From the cell containing the given text, extract its center point as [X, Y] coordinate. 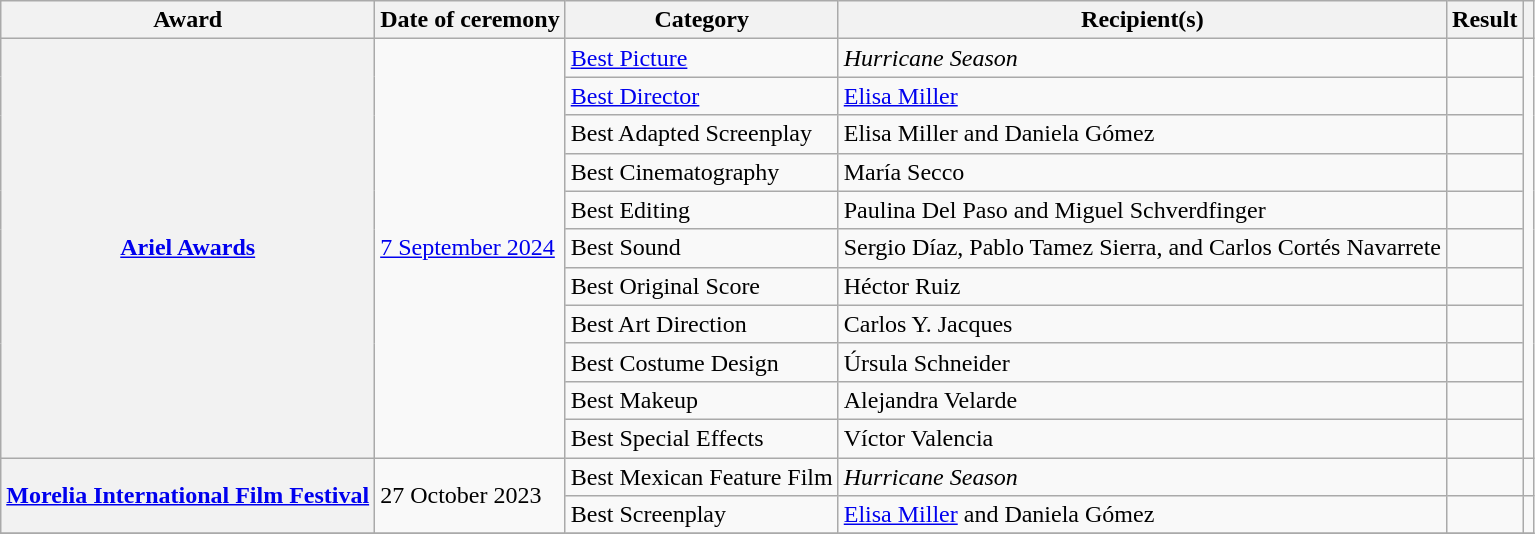
Best Makeup [702, 400]
Best Costume Design [702, 362]
Víctor Valencia [1142, 438]
Best Special Effects [702, 438]
Best Director [702, 96]
Alejandra Velarde [1142, 400]
Best Art Direction [702, 324]
Result [1485, 20]
Best Cinematography [702, 172]
Sergio Díaz, Pablo Tamez Sierra, and Carlos Cortés Navarrete [1142, 248]
Best Editing [702, 210]
Carlos Y. Jacques [1142, 324]
Best Adapted Screenplay [702, 134]
Elisa Miller [1142, 96]
27 October 2023 [470, 496]
Recipient(s) [1142, 20]
Date of ceremony [470, 20]
Úrsula Schneider [1142, 362]
Best Screenplay [702, 515]
Best Picture [702, 58]
Héctor Ruiz [1142, 286]
Morelia International Film Festival [188, 496]
Award [188, 20]
Best Original Score [702, 286]
Best Sound [702, 248]
Paulina Del Paso and Miguel Schverdfinger [1142, 210]
María Secco [1142, 172]
7 September 2024 [470, 248]
Best Mexican Feature Film [702, 477]
Category [702, 20]
Ariel Awards [188, 248]
